Extract the [X, Y] coordinate from the center of the cell holding the provided text.  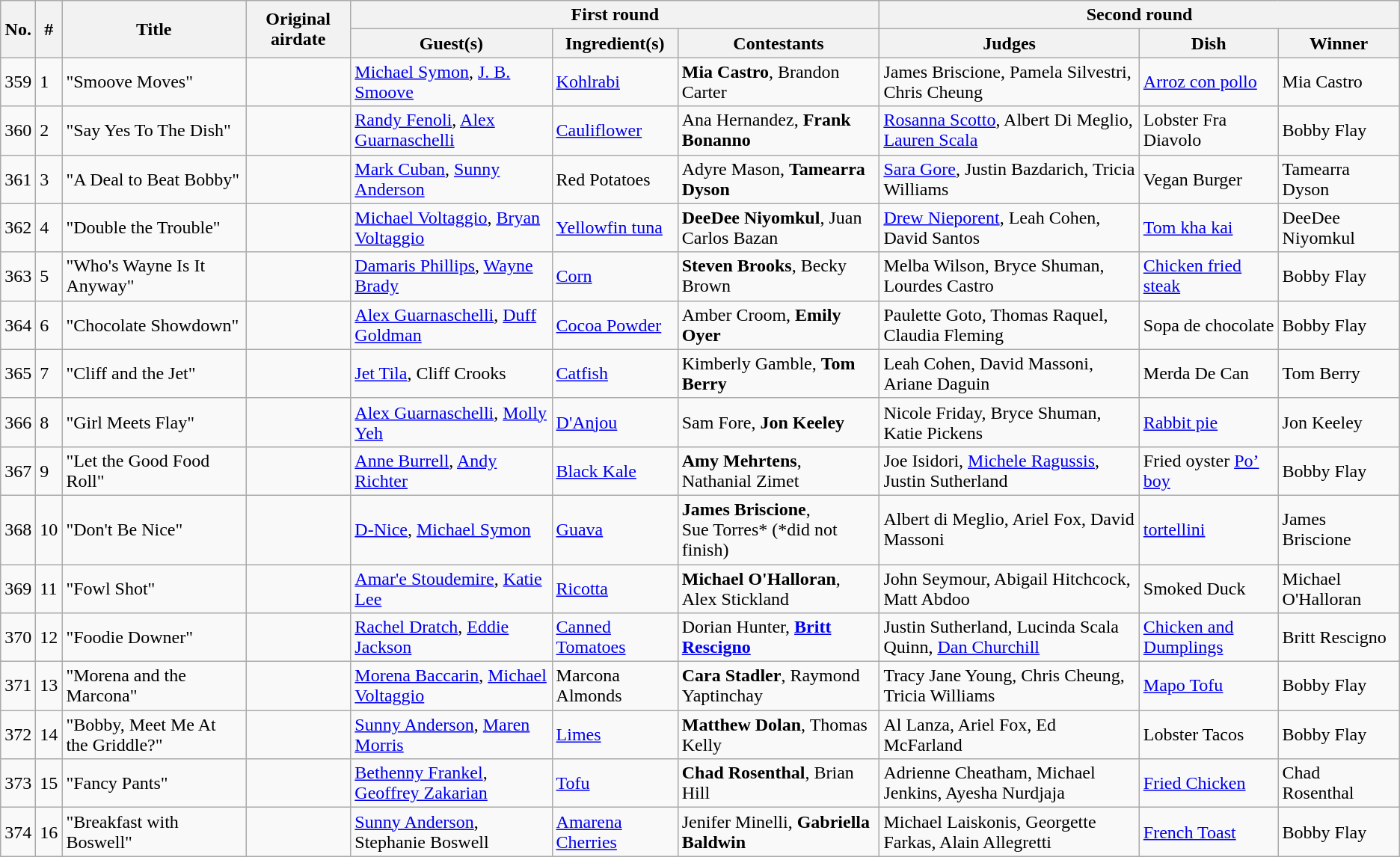
"Chocolate Showdown" [154, 325]
Alex Guarnaschelli, Molly Yeh [452, 422]
Cara Stadler, Raymond Yaptinchay [779, 686]
10 [49, 529]
Nicole Friday, Bryce Shuman, Katie Pickens [1010, 422]
"Cliff and the Jet" [154, 374]
Original airdate [298, 29]
French Toast [1209, 832]
Corn [615, 277]
Ricotta [615, 588]
"Say Yes To The Dish" [154, 130]
Amar'e Stoudemire, Katie Lee [452, 588]
Morena Baccarin, Michael Voltaggio [452, 686]
Melba Wilson, Bryce Shuman, Lourdes Castro [1010, 277]
Marcona Almonds [615, 686]
"A Deal to Beat Bobby" [154, 179]
4 [49, 227]
Michael Voltaggio, Bryan Voltaggio [452, 227]
Mia Castro, Brandon Carter [779, 82]
12 [49, 637]
Justin Sutherland, Lucinda Scala Quinn, Dan Churchill [1010, 637]
"Who's Wayne Is It Anyway" [154, 277]
Michael O'Halloran, Alex Stickland [779, 588]
Rabbit pie [1209, 422]
"Breakfast with Boswell" [154, 832]
Fried Chicken [1209, 784]
Mia Castro [1339, 82]
360 [18, 130]
Tamearra Dyson [1339, 179]
"Foodie Downer" [154, 637]
Alex Guarnaschelli, Duff Goldman [452, 325]
11 [49, 588]
Cauliflower [615, 130]
Joe Isidori, Michele Ragussis, Justin Sutherland [1010, 471]
D-Nice, Michael Symon [452, 529]
Chicken and Dumplings [1209, 637]
Rachel Dratch, Eddie Jackson [452, 637]
James Briscione,Sue Torres* (*did not finish) [779, 529]
Second round [1140, 15]
Amy Mehrtens, Nathanial Zimet [779, 471]
Jon Keeley [1339, 422]
"Morena and the Marcona" [154, 686]
16 [49, 832]
15 [49, 784]
372 [18, 734]
Anne Burrell, Andy Richter [452, 471]
14 [49, 734]
Tracy Jane Young, Chris Cheung, Tricia Williams [1010, 686]
1 [49, 82]
Cocoa Powder [615, 325]
9 [49, 471]
6 [49, 325]
Chad Rosenthal [1339, 784]
"Fancy Pants" [154, 784]
Albert di Meglio, Ariel Fox, David Massoni [1010, 529]
2 [49, 130]
Matthew Dolan, Thomas Kelly [779, 734]
"Bobby, Meet Me At the Griddle?" [154, 734]
Chicken fried steak [1209, 277]
8 [49, 422]
Contestants [779, 43]
Lobster Tacos [1209, 734]
Al Lanza, Ariel Fox, Ed McFarland [1010, 734]
"Don't Be Nice" [154, 529]
5 [49, 277]
Sara Gore, Justin Bazdarich, Tricia Williams [1010, 179]
Amarena Cherries [615, 832]
367 [18, 471]
366 [18, 422]
359 [18, 82]
Merda De Can [1209, 374]
Dorian Hunter, Britt Rescigno [779, 637]
Adrienne Cheatham, Michael Jenkins, Ayesha Nurdjaja [1010, 784]
363 [18, 277]
Kohlrabi [615, 82]
Amber Croom, Emily Oyer [779, 325]
No. [18, 29]
Jenifer Minelli, Gabriella Baldwin [779, 832]
Leah Cohen, David Massoni, Ariane Daguin [1010, 374]
Steven Brooks, Becky Brown [779, 277]
Jet Tila, Cliff Crooks [452, 374]
368 [18, 529]
"Double the Trouble" [154, 227]
"Girl Meets Flay" [154, 422]
Catfish [615, 374]
3 [49, 179]
Tom kha kai [1209, 227]
Guava [615, 529]
Title [154, 29]
Tofu [615, 784]
First round [615, 15]
Sam Fore, Jon Keeley [779, 422]
Kimberly Gamble, Tom Berry [779, 374]
Smoked Duck [1209, 588]
Ingredient(s) [615, 43]
"Smoove Moves" [154, 82]
373 [18, 784]
365 [18, 374]
Sunny Anderson, Maren Morris [452, 734]
D'Anjou [615, 422]
Michael Laiskonis, Georgette Farkas, Alain Allegretti [1010, 832]
361 [18, 179]
Drew Nieporent, Leah Cohen, David Santos [1010, 227]
Michael Symon, J. B. Smoove [452, 82]
Paulette Goto, Thomas Raquel, Claudia Fleming [1010, 325]
DeeDee Niyomkul, Juan Carlos Bazan [779, 227]
Randy Fenoli, Alex Guarnaschelli [452, 130]
"Fowl Shot" [154, 588]
Canned Tomatoes [615, 637]
13 [49, 686]
371 [18, 686]
Sunny Anderson, Stephanie Boswell [452, 832]
Winner [1339, 43]
364 [18, 325]
Black Kale [615, 471]
Vegan Burger [1209, 179]
DeeDee Niyomkul [1339, 227]
Fried oyster Po’ boy [1209, 471]
Lobster Fra Diavolo [1209, 130]
362 [18, 227]
# [49, 29]
tortellini [1209, 529]
Dish [1209, 43]
Limes [615, 734]
374 [18, 832]
Michael O'Halloran [1339, 588]
Chad Rosenthal, Brian Hill [779, 784]
Damaris Phillips, Wayne Brady [452, 277]
Guest(s) [452, 43]
7 [49, 374]
Ana Hernandez, Frank Bonanno [779, 130]
Tom Berry [1339, 374]
369 [18, 588]
Sopa de chocolate [1209, 325]
James Briscione [1339, 529]
Mark Cuban, Sunny Anderson [452, 179]
Bethenny Frankel, Geoffrey Zakarian [452, 784]
Yellowfin tuna [615, 227]
Arroz con pollo [1209, 82]
370 [18, 637]
James Briscione, Pamela Silvestri, Chris Cheung [1010, 82]
"Let the Good Food Roll" [154, 471]
Britt Rescigno [1339, 637]
Mapo Tofu [1209, 686]
Rosanna Scotto, Albert Di Meglio, Lauren Scala [1010, 130]
John Seymour, Abigail Hitchcock, Matt Abdoo [1010, 588]
Adyre Mason, Tamearra Dyson [779, 179]
Judges [1010, 43]
Red Potatoes [615, 179]
